Capture the cell that displays the provided text and extract its [x, y] central coordinate. 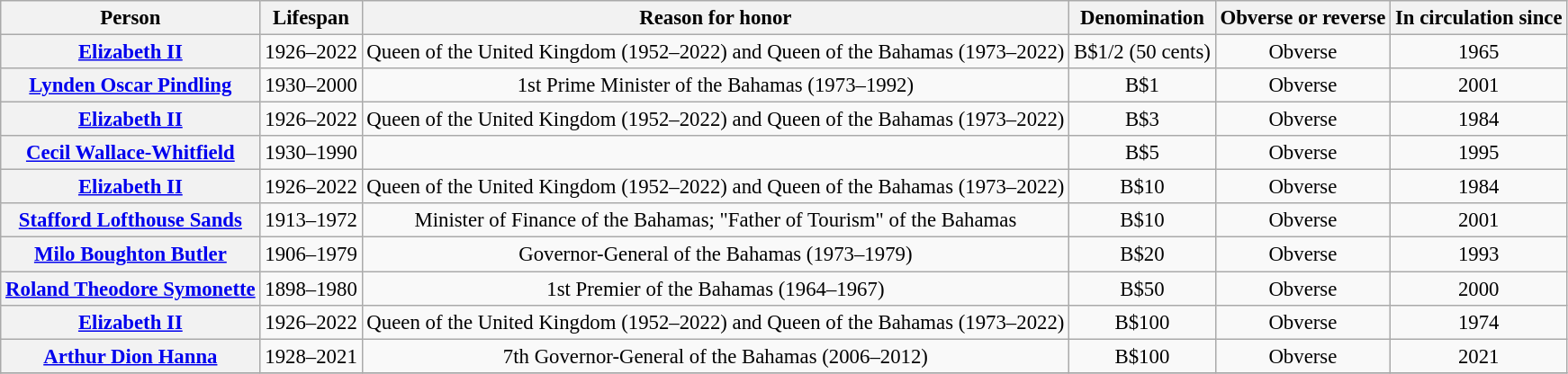
1974 [1479, 322]
Lifespan [311, 18]
Person [131, 18]
Denomination [1142, 18]
1995 [1479, 153]
2021 [1479, 356]
Roland Theodore Symonette [131, 289]
Milo Boughton Butler [131, 254]
1913–1972 [311, 220]
1930–1990 [311, 153]
Lynden Oscar Pindling [131, 85]
1928–2021 [311, 356]
B$3 [1142, 120]
B$1/2 (50 cents) [1142, 52]
Cecil Wallace-Whitfield [131, 153]
1930–2000 [311, 85]
Obverse or reverse [1302, 18]
1965 [1479, 52]
Governor-General of the Bahamas (1973–1979) [716, 254]
1898–1980 [311, 289]
In circulation since [1479, 18]
1st Prime Minister of the Bahamas (1973–1992) [716, 85]
7th Governor-General of the Bahamas (2006–2012) [716, 356]
B$1 [1142, 85]
Arthur Dion Hanna [131, 356]
1993 [1479, 254]
Stafford Lofthouse Sands [131, 220]
1906–1979 [311, 254]
B$50 [1142, 289]
1st Premier of the Bahamas (1964–1967) [716, 289]
Minister of Finance of the Bahamas; "Father of Tourism" of the Bahamas [716, 220]
Reason for honor [716, 18]
2000 [1479, 289]
B$5 [1142, 153]
B$20 [1142, 254]
